Scan for the cell matching the given text and deliver its (x, y) coordinate at center. 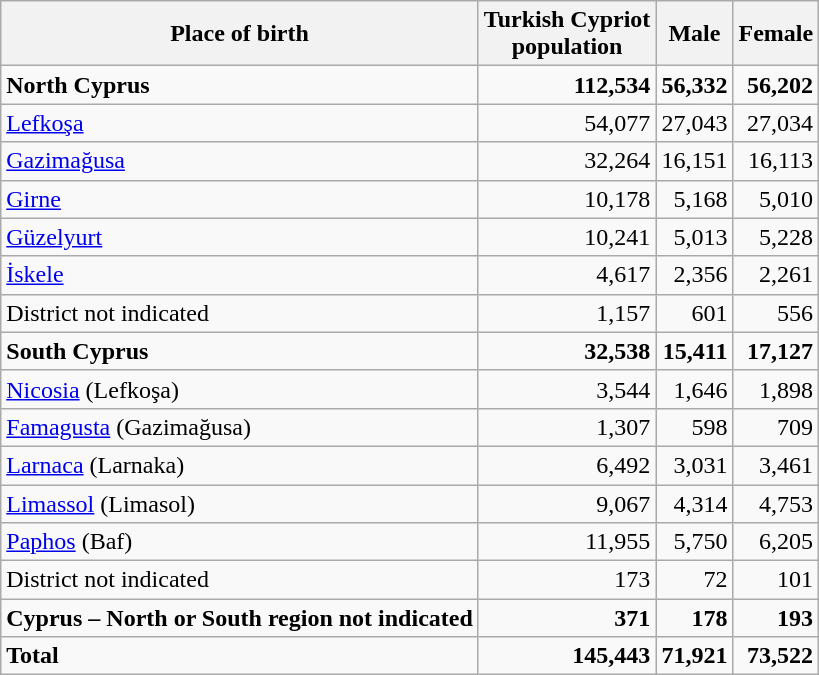
2,356 (694, 275)
11,955 (567, 542)
4,617 (567, 275)
Male (694, 34)
54,077 (567, 123)
10,241 (567, 237)
371 (567, 618)
Nicosia (Lefkoşa) (240, 389)
193 (776, 618)
Larnaca (Larnaka) (240, 465)
4,314 (694, 503)
North Cyprus (240, 85)
15,411 (694, 351)
6,492 (567, 465)
709 (776, 427)
3,031 (694, 465)
5,010 (776, 199)
4,753 (776, 503)
Girne (240, 199)
Place of birth (240, 34)
Turkish Cypriot population (567, 34)
598 (694, 427)
Gazimağusa (240, 161)
56,202 (776, 85)
601 (694, 313)
101 (776, 580)
27,043 (694, 123)
5,168 (694, 199)
3,544 (567, 389)
16,151 (694, 161)
5,750 (694, 542)
1,307 (567, 427)
32,538 (567, 351)
İskele (240, 275)
173 (567, 580)
Total (240, 656)
178 (694, 618)
73,522 (776, 656)
Limassol (Limasol) (240, 503)
145,443 (567, 656)
6,205 (776, 542)
10,178 (567, 199)
27,034 (776, 123)
56,332 (694, 85)
32,264 (567, 161)
72 (694, 580)
1,157 (567, 313)
2,261 (776, 275)
5,228 (776, 237)
Paphos (Baf) (240, 542)
1,646 (694, 389)
71,921 (694, 656)
556 (776, 313)
Female (776, 34)
16,113 (776, 161)
3,461 (776, 465)
9,067 (567, 503)
Lefkoşa (240, 123)
5,013 (694, 237)
Cyprus – North or South region not indicated (240, 618)
South Cyprus (240, 351)
17,127 (776, 351)
112,534 (567, 85)
Famagusta (Gazimağusa) (240, 427)
Güzelyurt (240, 237)
1,898 (776, 389)
